Provide the [X, Y] coordinate of the cell's center where the given text is located.  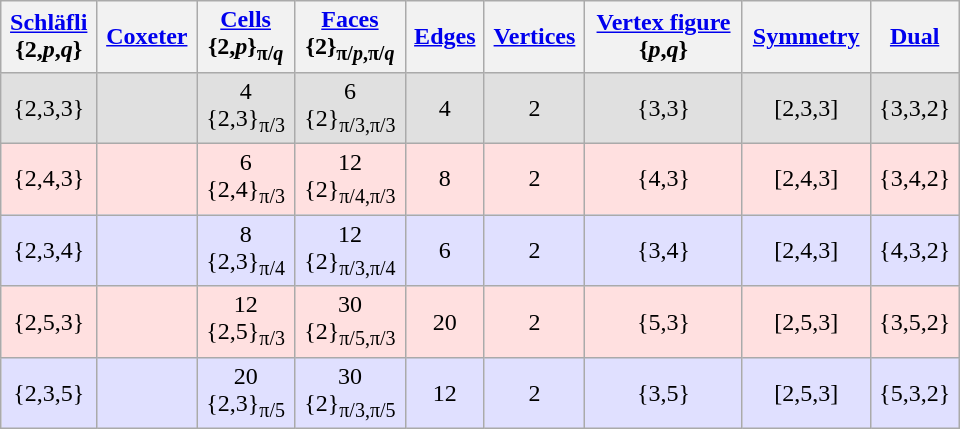
Dual [914, 36]
Vertex figure{p,q} [664, 36]
{3,5,2} [914, 322]
{2,3,4} [49, 250]
Coxeter [147, 36]
6{2}π/3,π/3 [350, 108]
4 [444, 108]
Symmetry [806, 36]
{2,3,3} [49, 108]
4{2,3}π/3 [246, 108]
{4,3} [664, 178]
{2,3,5} [49, 392]
{4,3,2} [914, 250]
{3,4,2} [914, 178]
{2,4,3} [49, 178]
{3,3,2} [914, 108]
30{2}π/5,π/3 [350, 322]
{3,5} [664, 392]
6{2,4}π/3 [246, 178]
12 [444, 392]
Faces{2}π/p,π/q [350, 36]
Schläfli{2,p,q} [49, 36]
Cells{2,p}π/q [246, 36]
[2,3,3] [806, 108]
8{2,3}π/4 [246, 250]
30{2}π/3,π/5 [350, 392]
20{2,3}π/5 [246, 392]
{5,3} [664, 322]
{2,5,3} [49, 322]
{5,3,2} [914, 392]
Vertices [534, 36]
12{2}π/4,π/3 [350, 178]
12{2}π/3,π/4 [350, 250]
Edges [444, 36]
6 [444, 250]
{3,4} [664, 250]
20 [444, 322]
{3,3} [664, 108]
8 [444, 178]
12{2,5}π/3 [246, 322]
